Pinpoint the cell where the given text exists, returning its [x, y] midpoint coordinate. 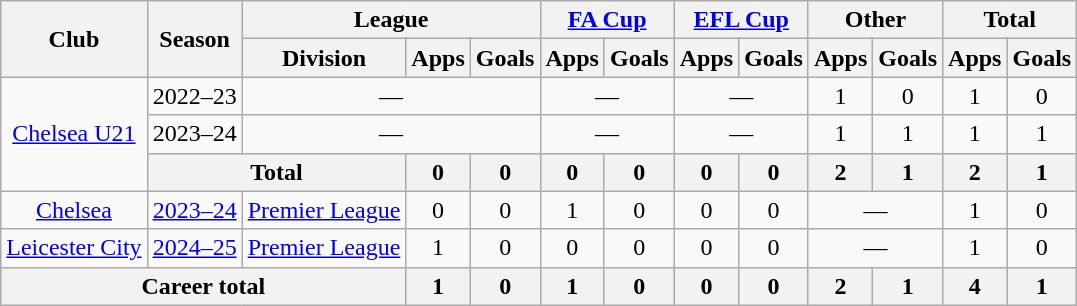
Leicester City [74, 248]
League [391, 20]
Career total [204, 286]
EFL Cup [741, 20]
Other [875, 20]
FA Cup [607, 20]
2022–23 [194, 96]
Club [74, 39]
Season [194, 39]
2024–25 [194, 248]
Chelsea U21 [74, 134]
Division [324, 58]
4 [975, 286]
Chelsea [74, 210]
